Extract the (x, y) coordinate from the center of the cell holding the provided text.  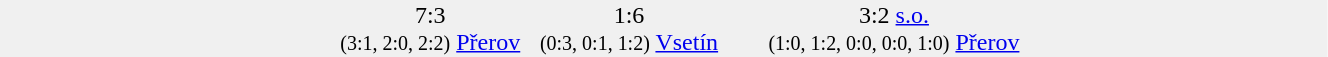
1:6(0:3, 0:1, 1:2) Vsetín (630, 28)
3:2 s.o.(1:0, 1:2, 0:0, 0:0, 1:0) Přerov (894, 28)
7:3(3:1, 2:0, 2:2) Přerov (430, 28)
